Detect which cell encompasses the target text, then output its (X, Y) center coordinate. 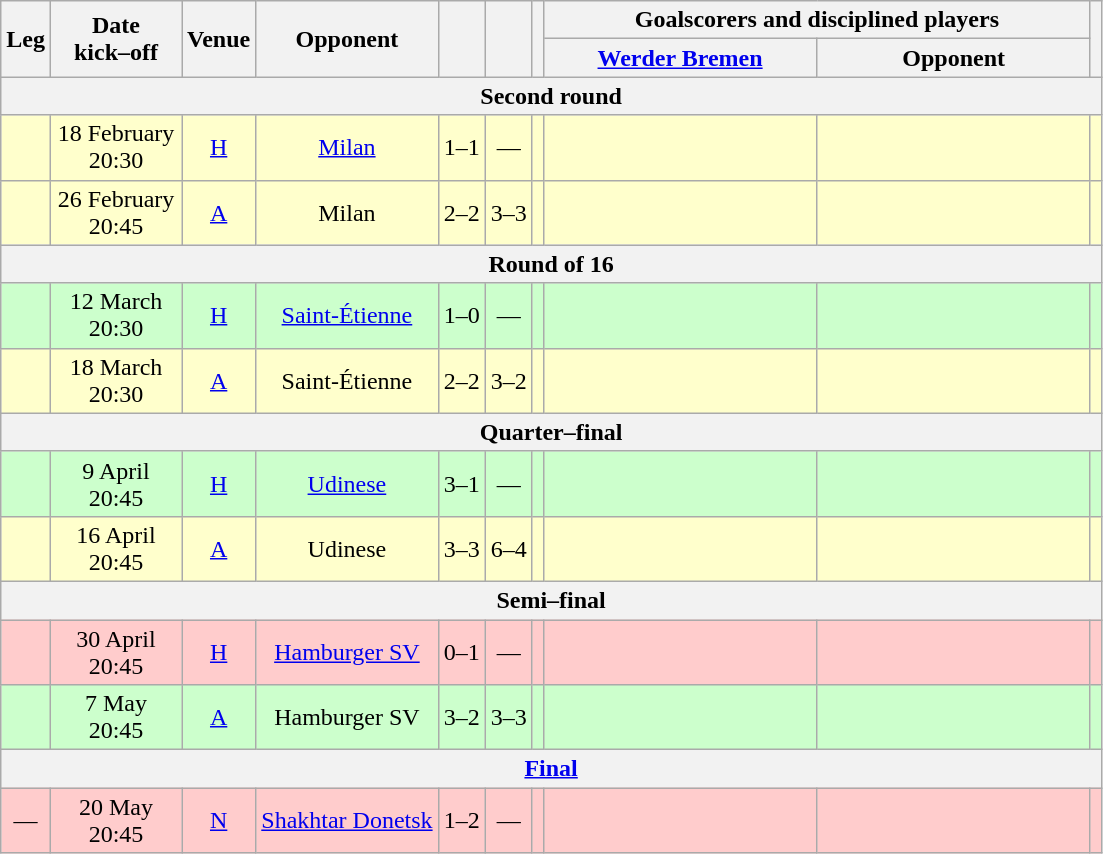
Datekick–off (116, 39)
7 May20:45 (116, 718)
Venue (219, 39)
Goalscorers and disciplined players (816, 20)
Final (552, 769)
9 April20:45 (116, 484)
1–0 (462, 316)
16 April20:45 (116, 548)
Leg (26, 39)
Semi–final (552, 600)
Quarter–final (552, 432)
Second round (552, 96)
20 May20:45 (116, 820)
1–1 (462, 148)
1–2 (462, 820)
12 March20:30 (116, 316)
Werder Bremen (680, 58)
Round of 16 (552, 264)
26 February20:45 (116, 212)
Shakhtar Donetsk (347, 820)
18 February20:30 (116, 148)
N (219, 820)
30 April20:45 (116, 652)
3–1 (462, 484)
0–1 (462, 652)
18 March20:30 (116, 380)
6–4 (508, 548)
